Search for the cell housing the specified text and yield its [X, Y] center coordinate. 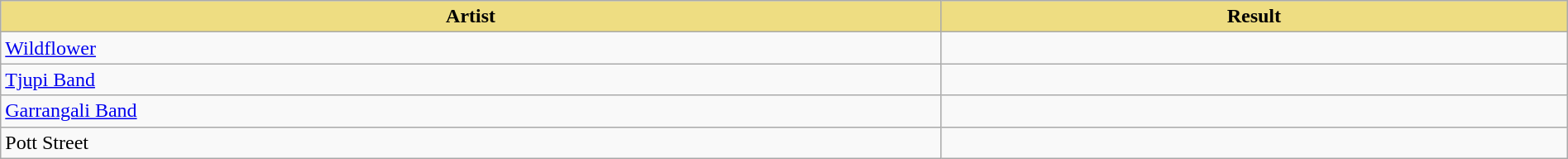
Garrangali Band [471, 111]
Artist [471, 17]
Pott Street [471, 142]
Tjupi Band [471, 79]
Wildflower [471, 48]
Result [1254, 17]
